Identify which cell holds the provided text, then report its (x, y) central coordinate. 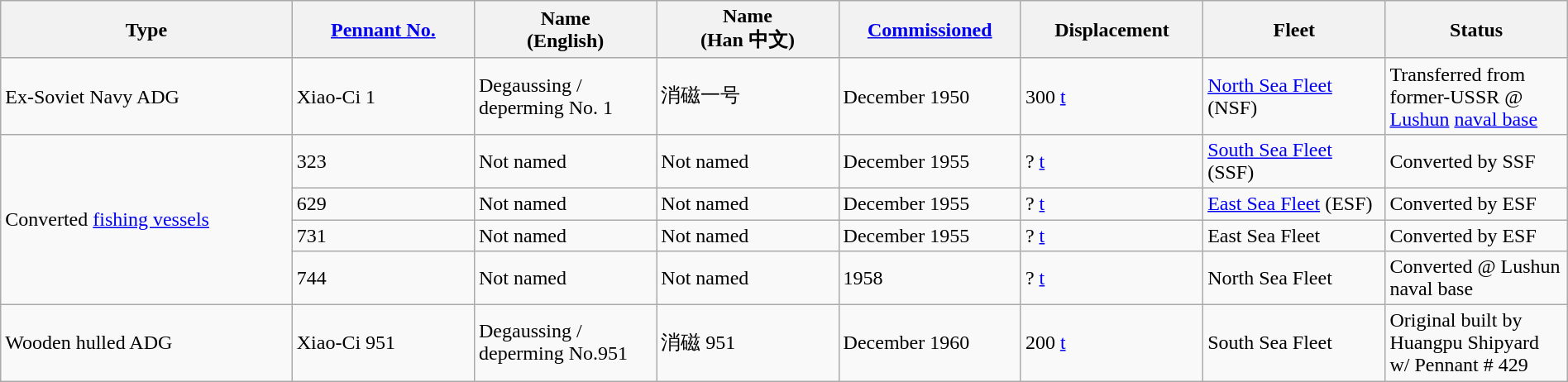
731 (383, 236)
Degaussing / deperming No. 1 (565, 96)
Degaussing / deperming No.951 (565, 343)
Xiao-Ci 1 (383, 96)
December 1950 (930, 96)
South Sea Fleet (1294, 343)
消磁一号 (748, 96)
200 t (1111, 343)
消磁 951 (748, 343)
1958 (930, 278)
Transferred from former-USSR @ Lushun naval base (1476, 96)
North Sea Fleet (NSF) (1294, 96)
Converted @ Lushun naval base (1476, 278)
Ex-Soviet Navy ADG (146, 96)
629 (383, 203)
Name(English) (565, 30)
East Sea Fleet (ESF) (1294, 203)
Wooden hulled ADG (146, 343)
East Sea Fleet (1294, 236)
Type (146, 30)
Converted by SSF (1476, 160)
Xiao-Ci 951 (383, 343)
South Sea Fleet (SSF) (1294, 160)
Fleet (1294, 30)
December 1960 (930, 343)
Pennant No. (383, 30)
Displacement (1111, 30)
323 (383, 160)
744 (383, 278)
Name(Han 中文) (748, 30)
North Sea Fleet (1294, 278)
Status (1476, 30)
300 t (1111, 96)
Original built by Huangpu Shipyard w/ Pennant # 429 (1476, 343)
Converted fishing vessels (146, 219)
Commissioned (930, 30)
